Pinpoint the cell where the given text exists, returning its (X, Y) midpoint coordinate. 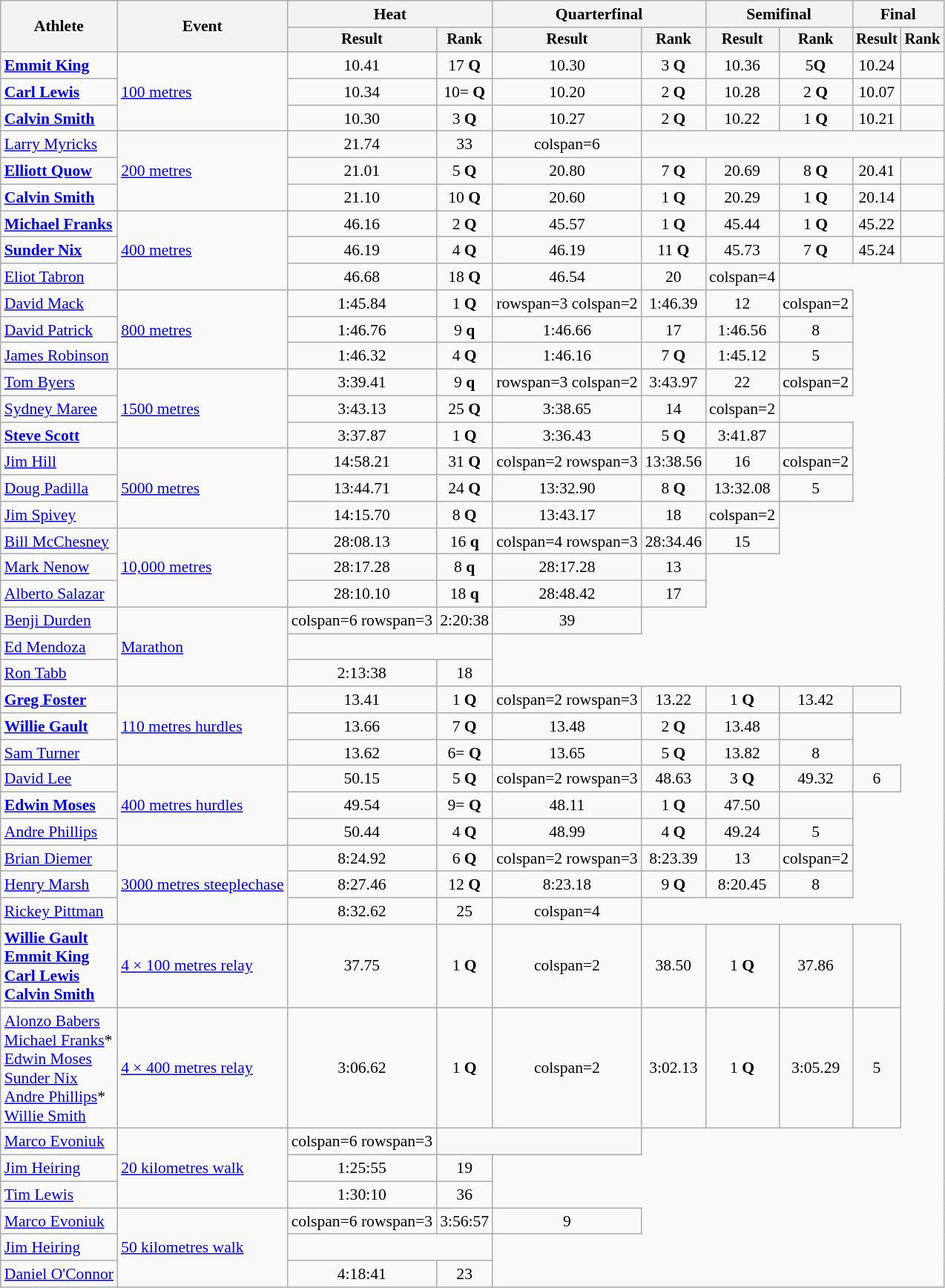
28:08.13 (362, 542)
28:34.46 (674, 542)
45.57 (567, 224)
David Mack (59, 303)
Jim Hill (59, 462)
9 Q (674, 885)
12 (742, 303)
10.34 (362, 92)
3:06.62 (362, 1068)
10.07 (877, 92)
13.82 (742, 753)
3:39.41 (362, 383)
400 metres hurdles (202, 806)
14:58.21 (362, 462)
46.54 (567, 277)
1:46.39 (674, 303)
21.01 (362, 171)
100 metres (202, 92)
1:30:10 (362, 1195)
45.73 (742, 251)
13.42 (816, 700)
33 (464, 145)
20 (674, 277)
8:32.62 (362, 911)
16 (742, 462)
3:05.29 (816, 1068)
David Lee (59, 779)
10 Q (464, 198)
2:20:38 (464, 621)
Emmit King (59, 65)
20.29 (742, 198)
5Q (816, 65)
Sydney Maree (59, 410)
10.36 (742, 65)
20.60 (567, 198)
4 × 400 metres relay (202, 1068)
1:46.56 (742, 330)
48.63 (674, 779)
25 (464, 911)
Sam Turner (59, 753)
13:38.56 (674, 462)
Heat (390, 14)
4:18:41 (362, 1274)
1:45.84 (362, 303)
Athlete (59, 27)
20.41 (877, 171)
10.21 (877, 119)
47.50 (742, 806)
48.11 (567, 806)
18 q (464, 594)
10.28 (742, 92)
3:37.87 (362, 436)
3:41.87 (742, 436)
17 Q (464, 65)
13:32.90 (567, 488)
8:23.39 (674, 858)
20 kilometres walk (202, 1168)
10.41 (362, 65)
Tom Byers (59, 383)
Andre Phillips (59, 832)
13:44.71 (362, 488)
Brian Diemer (59, 858)
Willie GaultEmmit KingCarl LewisCalvin Smith (59, 966)
colspan=6 (567, 145)
19 (464, 1169)
8:27.46 (362, 885)
James Robinson (59, 356)
45.44 (742, 224)
Benji Durden (59, 621)
David Patrick (59, 330)
8:23.18 (567, 885)
45.24 (877, 251)
9 (567, 1221)
110 metres hurdles (202, 726)
21.74 (362, 145)
37.75 (362, 966)
11 Q (674, 251)
200 metres (202, 171)
colspan=4 rowspan=3 (567, 542)
1:46.76 (362, 330)
14:15.70 (362, 515)
8 q (464, 568)
3:43.97 (674, 383)
50.15 (362, 779)
3:36.43 (567, 436)
15 (742, 542)
5000 metres (202, 488)
3:38.65 (567, 410)
Rickey Pittman (59, 911)
Daniel O'Connor (59, 1274)
1500 metres (202, 410)
10,000 metres (202, 568)
49.54 (362, 806)
20.14 (877, 198)
Semifinal (779, 14)
Doug Padilla (59, 488)
18 Q (464, 277)
Carl Lewis (59, 92)
800 metres (202, 329)
16 q (464, 542)
9= Q (464, 806)
10.24 (877, 65)
13:32.08 (742, 488)
46.68 (362, 277)
1:46.16 (567, 356)
23 (464, 1274)
8:20.45 (742, 885)
Sunder Nix (59, 251)
Ed Mendoza (59, 647)
31 Q (464, 462)
2:13:38 (362, 674)
50 kilometres walk (202, 1248)
3000 metres steeplechase (202, 884)
20.80 (567, 171)
13.22 (674, 700)
39 (567, 621)
3:02.13 (674, 1068)
1:45.12 (742, 356)
1:46.66 (567, 330)
Henry Marsh (59, 885)
Ron Tabb (59, 674)
13.66 (362, 726)
13.41 (362, 700)
Bill McChesney (59, 542)
21.10 (362, 198)
Event (202, 27)
36 (464, 1195)
14 (674, 410)
8:24.92 (362, 858)
3:56:57 (464, 1221)
12 Q (464, 885)
28:48.42 (567, 594)
400 metres (202, 251)
38.50 (674, 966)
3:43.13 (362, 410)
Michael Franks (59, 224)
Quarterfinal (599, 14)
49.32 (816, 779)
Jim Spivey (59, 515)
10.22 (742, 119)
6 Q (464, 858)
Marathon (202, 647)
1:46.32 (362, 356)
Eliot Tabron (59, 277)
Alberto Salazar (59, 594)
48.99 (567, 832)
Steve Scott (59, 436)
Alonzo BabersMichael Franks*Edwin MosesSunder NixAndre Phillips*Willie Smith (59, 1068)
20.69 (742, 171)
45.22 (877, 224)
Greg Foster (59, 700)
50.44 (362, 832)
Final (898, 14)
13.62 (362, 753)
1:25:55 (362, 1169)
10.20 (567, 92)
Mark Nenow (59, 568)
Larry Myricks (59, 145)
10.27 (567, 119)
46.16 (362, 224)
37.86 (816, 966)
4 × 100 metres relay (202, 966)
13:43.17 (567, 515)
6 (877, 779)
13.65 (567, 753)
Tim Lewis (59, 1195)
25 Q (464, 410)
10= Q (464, 92)
24 Q (464, 488)
22 (742, 383)
Elliott Quow (59, 171)
6= Q (464, 753)
Edwin Moses (59, 806)
28:10.10 (362, 594)
Willie Gault (59, 726)
49.24 (742, 832)
